Find where the given text appears and provide that cell's center as [x, y] coordinate. 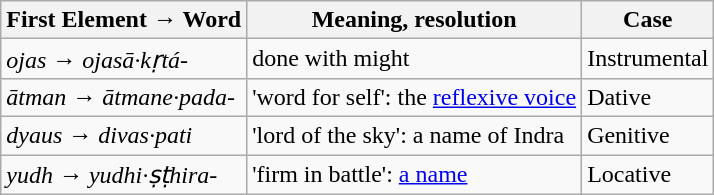
dyaus → divas·pati [124, 135]
Meaning, resolution [414, 20]
Instrumental [648, 59]
'firm in battle': a name [414, 174]
Genitive [648, 135]
Dative [648, 97]
First Element → Word [124, 20]
Case [648, 20]
'word for self': the reflexive voice [414, 97]
yudh → yudhi·ṣṭhira- [124, 174]
ojas → ojasā·kṛtá- [124, 59]
'lord of the sky': a name of Indra [414, 135]
done with might [414, 59]
Locative [648, 174]
ātman → ātmane·pada- [124, 97]
